Detect which cell encompasses the target text, then output its (x, y) center coordinate. 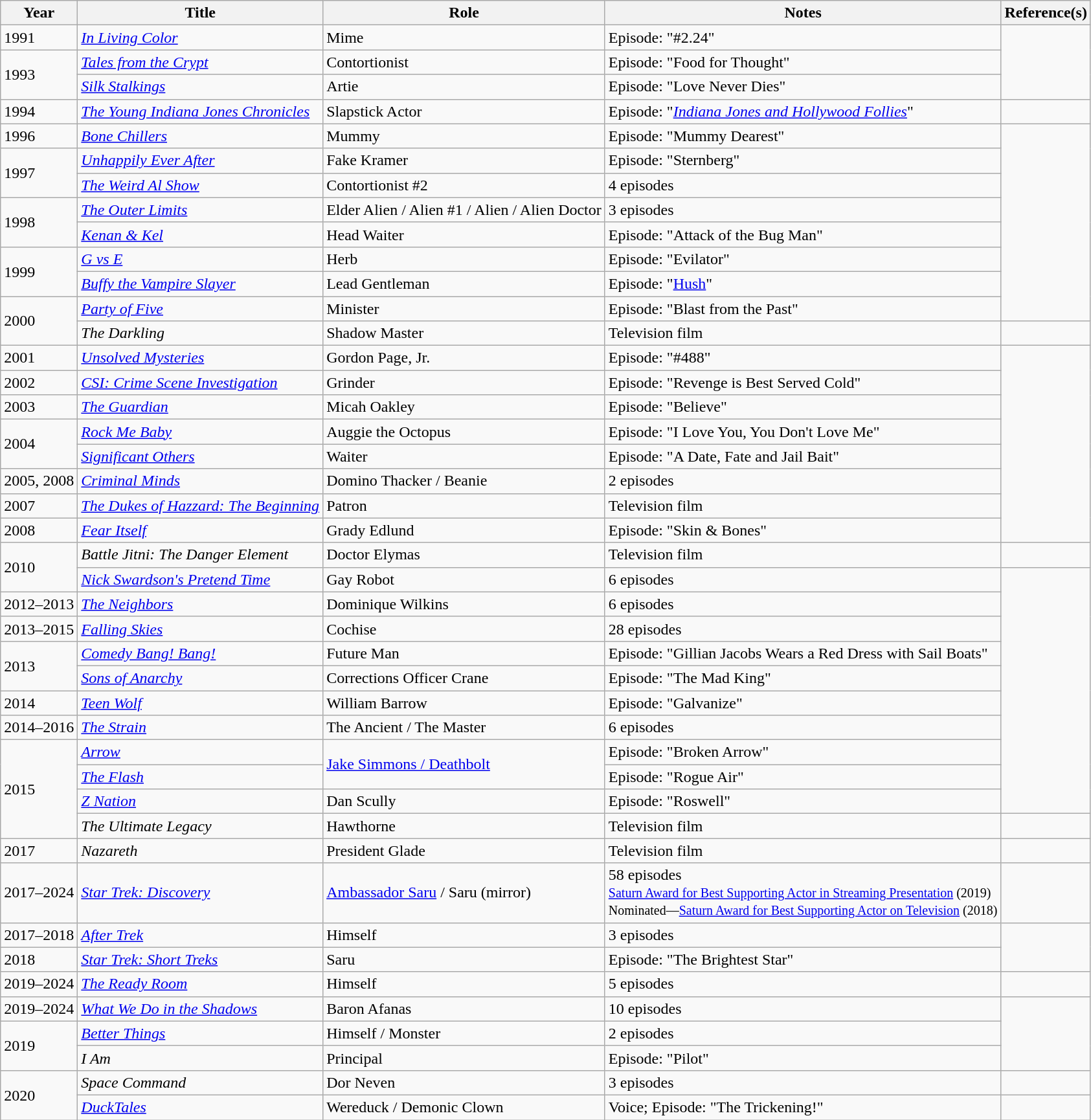
Episode: "Skin & Bones" (803, 530)
The Weird Al Show (201, 185)
Mummy (464, 136)
The Darkling (201, 333)
2017–2024 (39, 893)
G vs E (201, 259)
Episode: "I Love You, You Don't Love Me" (803, 432)
Contortionist #2 (464, 185)
2012–2013 (39, 604)
2017–2018 (39, 935)
Dominique Wilkins (464, 604)
Jake Simmons / Deathbolt (464, 765)
Elder Alien / Alien #1 / Alien / Alien Doctor (464, 210)
Himself / Monster (464, 1033)
Cochise (464, 629)
Dor Neven (464, 1082)
William Barrow (464, 702)
Comedy Bang! Bang! (201, 653)
Head Waiter (464, 234)
Episode: "Food for Thought" (803, 62)
Nick Swardson's Pretend Time (201, 579)
Silk Stalkings (201, 87)
Micah Oakley (464, 407)
Criminal Minds (201, 481)
Episode: "Roswell" (803, 801)
Significant Others (201, 456)
2003 (39, 407)
Corrections Officer Crane (464, 678)
Episode: "Pilot" (803, 1058)
The Young Indiana Jones Chronicles (201, 111)
1998 (39, 222)
The Dukes of Hazzard: The Beginning (201, 506)
Shadow Master (464, 333)
Episode: "Gillian Jacobs Wears a Red Dress with Sail Boats" (803, 653)
Minister (464, 309)
Episode: "Evilator" (803, 259)
Unhappily Ever After (201, 161)
Waiter (464, 456)
DuckTales (201, 1107)
Doctor Elymas (464, 555)
2015 (39, 789)
CSI: Crime Scene Investigation (201, 383)
President Glade (464, 851)
The Ancient / The Master (464, 728)
2019 (39, 1046)
1993 (39, 74)
10 episodes (803, 1009)
2013–2015 (39, 629)
Dan Scully (464, 801)
Auggie the Octopus (464, 432)
Title (201, 13)
Baron Afanas (464, 1009)
Episode: "#488" (803, 358)
Episode: "Love Never Dies" (803, 87)
Falling Skies (201, 629)
Contortionist (464, 62)
Domino Thacker / Beanie (464, 481)
2000 (39, 321)
Episode: "Attack of the Bug Man" (803, 234)
Bone Chillers (201, 136)
Z Nation (201, 801)
Fake Kramer (464, 161)
2007 (39, 506)
Space Command (201, 1082)
The Strain (201, 728)
Grinder (464, 383)
The Flash (201, 777)
Tales from the Crypt (201, 62)
2004 (39, 444)
Episode: "The Brightest Star" (803, 959)
The Outer Limits (201, 210)
Star Trek: Short Treks (201, 959)
2017 (39, 851)
28 episodes (803, 629)
Episode: "Rogue Air" (803, 777)
The Ready Room (201, 984)
1991 (39, 38)
2020 (39, 1095)
Rock Me Baby (201, 432)
5 episodes (803, 984)
Sons of Anarchy (201, 678)
Future Man (464, 653)
Gay Robot (464, 579)
Artie (464, 87)
Unsolved Mysteries (201, 358)
The Guardian (201, 407)
Episode: "Indiana Jones and Hollywood Follies" (803, 111)
Arrow (201, 752)
2008 (39, 530)
Patron (464, 506)
Gordon Page, Jr. (464, 358)
Star Trek: Discovery (201, 893)
1997 (39, 173)
Battle Jitni: The Danger Element (201, 555)
4 episodes (803, 185)
Teen Wolf (201, 702)
1999 (39, 271)
Episode: "Hush" (803, 284)
Episode: "A Date, Fate and Jail Bait" (803, 456)
Notes (803, 13)
Episode: "Sternberg" (803, 161)
Episode: "Galvanize" (803, 702)
Nazareth (201, 851)
Episode: "Believe" (803, 407)
Fear Itself (201, 530)
1994 (39, 111)
Hawthorne (464, 826)
Reference(s) (1046, 13)
Principal (464, 1058)
The Neighbors (201, 604)
Episode: "Blast from the Past" (803, 309)
Role (464, 13)
Episode: "#2.24" (803, 38)
Mime (464, 38)
Herb (464, 259)
After Trek (201, 935)
2010 (39, 567)
2005, 2008 (39, 481)
Buffy the Vampire Slayer (201, 284)
What We Do in the Shadows (201, 1009)
Episode: "Mummy Dearest" (803, 136)
The Ultimate Legacy (201, 826)
1996 (39, 136)
Saru (464, 959)
Episode: "The Mad King" (803, 678)
2014 (39, 702)
I Am (201, 1058)
Lead Gentleman (464, 284)
Wereduck / Demonic Clown (464, 1107)
Voice; Episode: "The Trickening!" (803, 1107)
Better Things (201, 1033)
Episode: "Broken Arrow" (803, 752)
2013 (39, 666)
Slapstick Actor (464, 111)
Kenan & Kel (201, 234)
Party of Five (201, 309)
2018 (39, 959)
Year (39, 13)
Episode: "Revenge is Best Served Cold" (803, 383)
2014–2016 (39, 728)
Grady Edlund (464, 530)
In Living Color (201, 38)
2002 (39, 383)
2001 (39, 358)
Ambassador Saru / Saru (mirror) (464, 893)
